Detect which cell encompasses the target text, then output its [x, y] center coordinate. 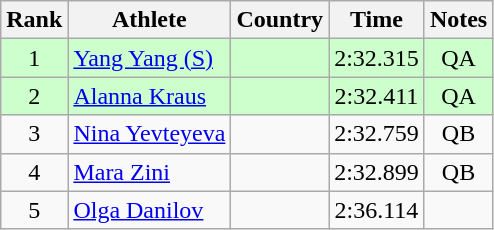
Olga Danilov [150, 210]
2:32.315 [377, 58]
2 [34, 96]
1 [34, 58]
Nina Yevteyeva [150, 134]
Yang Yang (S) [150, 58]
Mara Zini [150, 172]
3 [34, 134]
Time [377, 20]
Country [280, 20]
Rank [34, 20]
4 [34, 172]
Athlete [150, 20]
2:32.411 [377, 96]
2:36.114 [377, 210]
2:32.899 [377, 172]
5 [34, 210]
Alanna Kraus [150, 96]
Notes [458, 20]
2:32.759 [377, 134]
